Provide the (x, y) coordinate of the cell's center where the given text is located.  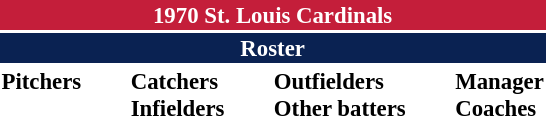
Roster (272, 48)
1970 St. Louis Cardinals (272, 15)
